For the text-containing cell, return its midpoint in [x, y] coordinate format. 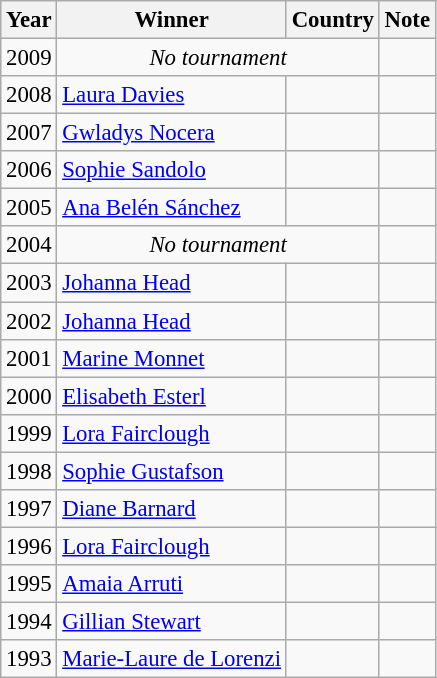
2003 [29, 283]
2004 [29, 245]
Country [332, 20]
Laura Davies [172, 95]
Sophie Sandolo [172, 170]
Marie-Laure de Lorenzi [172, 659]
Diane Barnard [172, 509]
2006 [29, 170]
2001 [29, 358]
Gillian Stewart [172, 621]
1997 [29, 509]
2000 [29, 396]
2008 [29, 95]
1994 [29, 621]
Year [29, 20]
Sophie Gustafson [172, 471]
Note [407, 20]
2007 [29, 133]
1996 [29, 546]
1999 [29, 433]
2009 [29, 58]
Elisabeth Esterl [172, 396]
2005 [29, 208]
Gwladys Nocera [172, 133]
Ana Belén Sánchez [172, 208]
1998 [29, 471]
Marine Monnet [172, 358]
1993 [29, 659]
2002 [29, 321]
Winner [172, 20]
Amaia Arruti [172, 584]
1995 [29, 584]
